Capture the cell that displays the provided text and extract its (x, y) central coordinate. 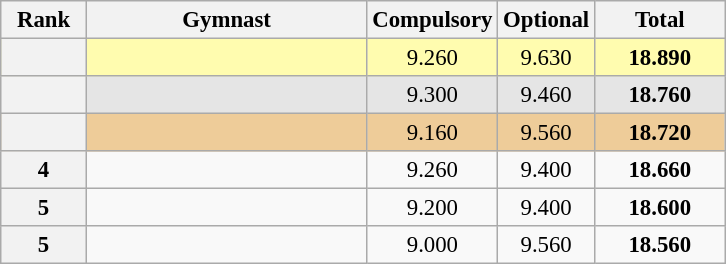
18.660 (660, 170)
9.300 (432, 95)
Optional (546, 20)
9.630 (546, 58)
9.200 (432, 208)
9.000 (432, 245)
Total (660, 20)
18.890 (660, 58)
4 (44, 170)
18.720 (660, 133)
Gymnast (226, 20)
18.600 (660, 208)
9.160 (432, 133)
18.760 (660, 95)
9.460 (546, 95)
18.560 (660, 245)
Compulsory (432, 20)
Rank (44, 20)
